Return (X, Y) of the center of cell containing provided text 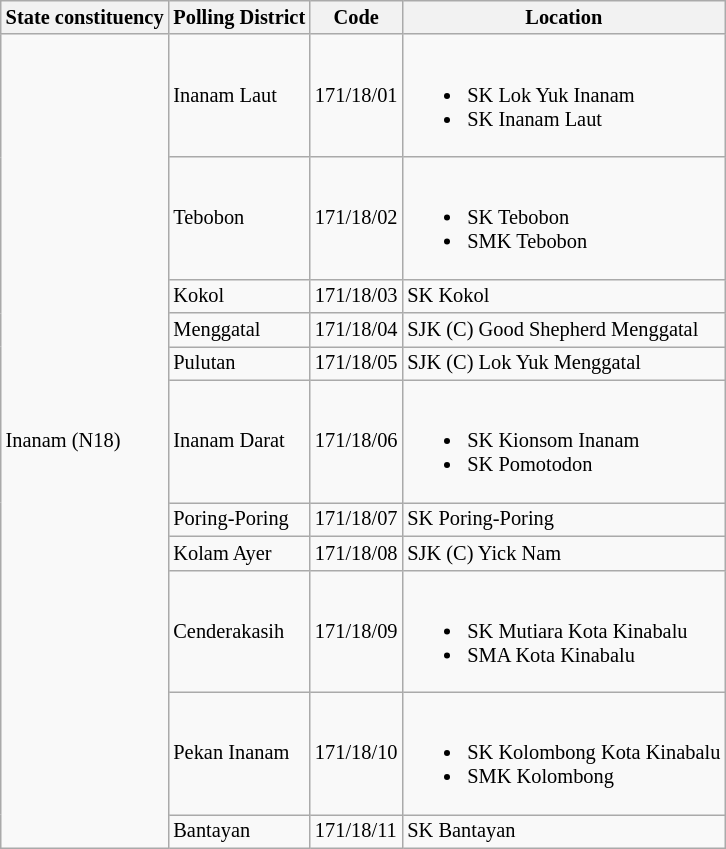
Code (356, 17)
Inanam (N18) (85, 441)
Cenderakasih (239, 631)
Pulutan (239, 363)
State constituency (85, 17)
171/18/05 (356, 363)
171/18/01 (356, 95)
Location (564, 17)
SK Bantayan (564, 831)
Inanam Laut (239, 95)
171/18/08 (356, 553)
SK Mutiara Kota KinabaluSMA Kota Kinabalu (564, 631)
171/18/02 (356, 217)
SK TebobonSMK Tebobon (564, 217)
171/18/03 (356, 296)
Bantayan (239, 831)
171/18/09 (356, 631)
SJK (C) Good Shepherd Menggatal (564, 330)
SK Poring-Poring (564, 519)
171/18/07 (356, 519)
Kolam Ayer (239, 553)
Pekan Inanam (239, 753)
Poring-Poring (239, 519)
Menggatal (239, 330)
SK Kokol (564, 296)
SJK (C) Lok Yuk Menggatal (564, 363)
SJK (C) Yick Nam (564, 553)
SK Kolombong Kota KinabaluSMK Kolombong (564, 753)
Inanam Darat (239, 441)
171/18/06 (356, 441)
SK Lok Yuk InanamSK Inanam Laut (564, 95)
Polling District (239, 17)
SK Kionsom InanamSK Pomotodon (564, 441)
Kokol (239, 296)
171/18/10 (356, 753)
171/18/11 (356, 831)
171/18/04 (356, 330)
Tebobon (239, 217)
